Capture the cell that displays the provided text and extract its [X, Y] central coordinate. 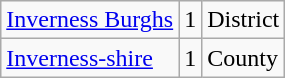
Inverness-shire [90, 58]
Inverness Burghs [90, 20]
District [244, 20]
County [244, 58]
